Provide the (X, Y) coordinate of the cell's center where the given text is located.  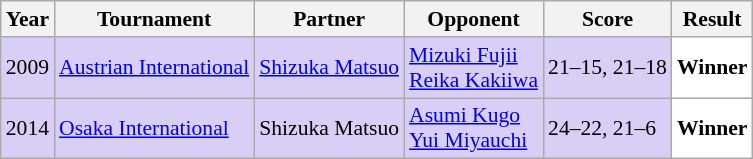
Partner (329, 19)
2014 (28, 128)
Austrian International (154, 68)
21–15, 21–18 (608, 68)
Year (28, 19)
Score (608, 19)
Tournament (154, 19)
Asumi Kugo Yui Miyauchi (474, 128)
Result (712, 19)
24–22, 21–6 (608, 128)
2009 (28, 68)
Opponent (474, 19)
Osaka International (154, 128)
Mizuki Fujii Reika Kakiiwa (474, 68)
